Locate the cell with the specified text and output its (x, y) center coordinate. 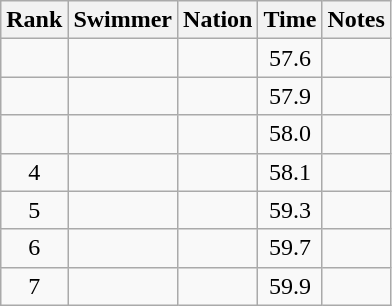
59.7 (290, 248)
57.9 (290, 96)
59.3 (290, 210)
Rank (34, 20)
58.0 (290, 134)
Notes (356, 20)
Swimmer (123, 20)
6 (34, 248)
Nation (218, 20)
4 (34, 172)
7 (34, 286)
57.6 (290, 58)
Time (290, 20)
58.1 (290, 172)
59.9 (290, 286)
5 (34, 210)
